Detect which cell encompasses the target text, then output its [x, y] center coordinate. 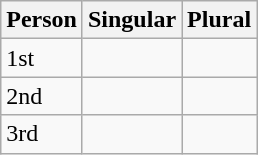
Singular [132, 20]
3rd [42, 134]
1st [42, 58]
2nd [42, 96]
Plural [220, 20]
Person [42, 20]
